Return the [x, y] coordinate for the center point of the cell that contains the specified text.  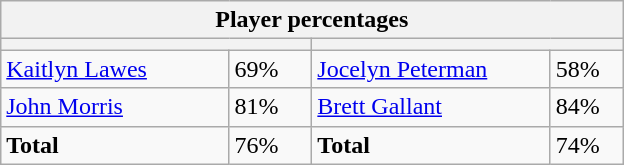
58% [586, 69]
Jocelyn Peterman [431, 69]
81% [270, 107]
69% [270, 69]
74% [586, 145]
76% [270, 145]
Kaitlyn Lawes [115, 69]
John Morris [115, 107]
Brett Gallant [431, 107]
84% [586, 107]
Player percentages [312, 20]
